Determine the (X, Y) coordinate at the center of the cell enclosing the given text.  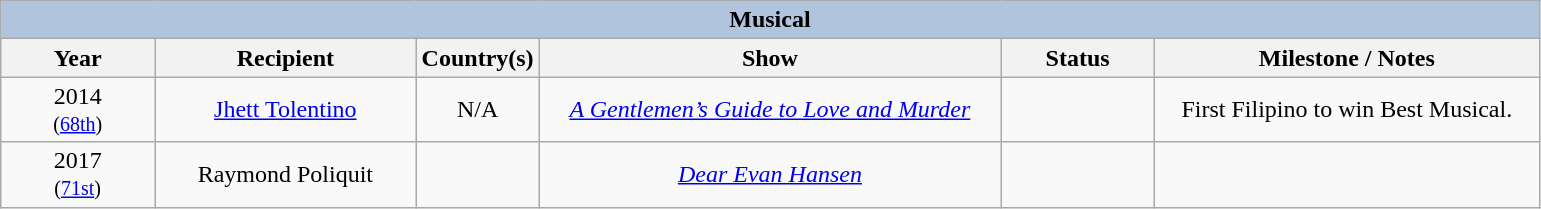
Status (1078, 58)
Milestone / Notes (1346, 58)
Country(s) (478, 58)
Show (770, 58)
Raymond Poliquit (286, 174)
Jhett Tolentino (286, 110)
A Gentlemen’s Guide to Love and Murder (770, 110)
Dear Evan Hansen (770, 174)
Recipient (286, 58)
N/A (478, 110)
Musical (770, 20)
2014(68th) (78, 110)
Year (78, 58)
First Filipino to win Best Musical. (1346, 110)
2017(71st) (78, 174)
